Pinpoint the cell where the given text exists, returning its [x, y] midpoint coordinate. 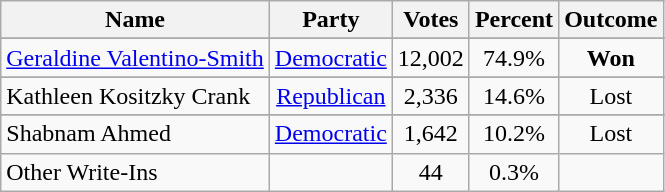
Name [136, 20]
14.6% [514, 96]
Republican [330, 96]
Other Write-Ins [136, 172]
Party [330, 20]
Outcome [611, 20]
Kathleen Kositzky Crank [136, 96]
Votes [430, 20]
Geraldine Valentino-Smith [136, 58]
44 [430, 172]
Won [611, 58]
Percent [514, 20]
Shabnam Ahmed [136, 134]
1,642 [430, 134]
10.2% [514, 134]
74.9% [514, 58]
0.3% [514, 172]
12,002 [430, 58]
2,336 [430, 96]
